Search for the cell housing the specified text and yield its (x, y) center coordinate. 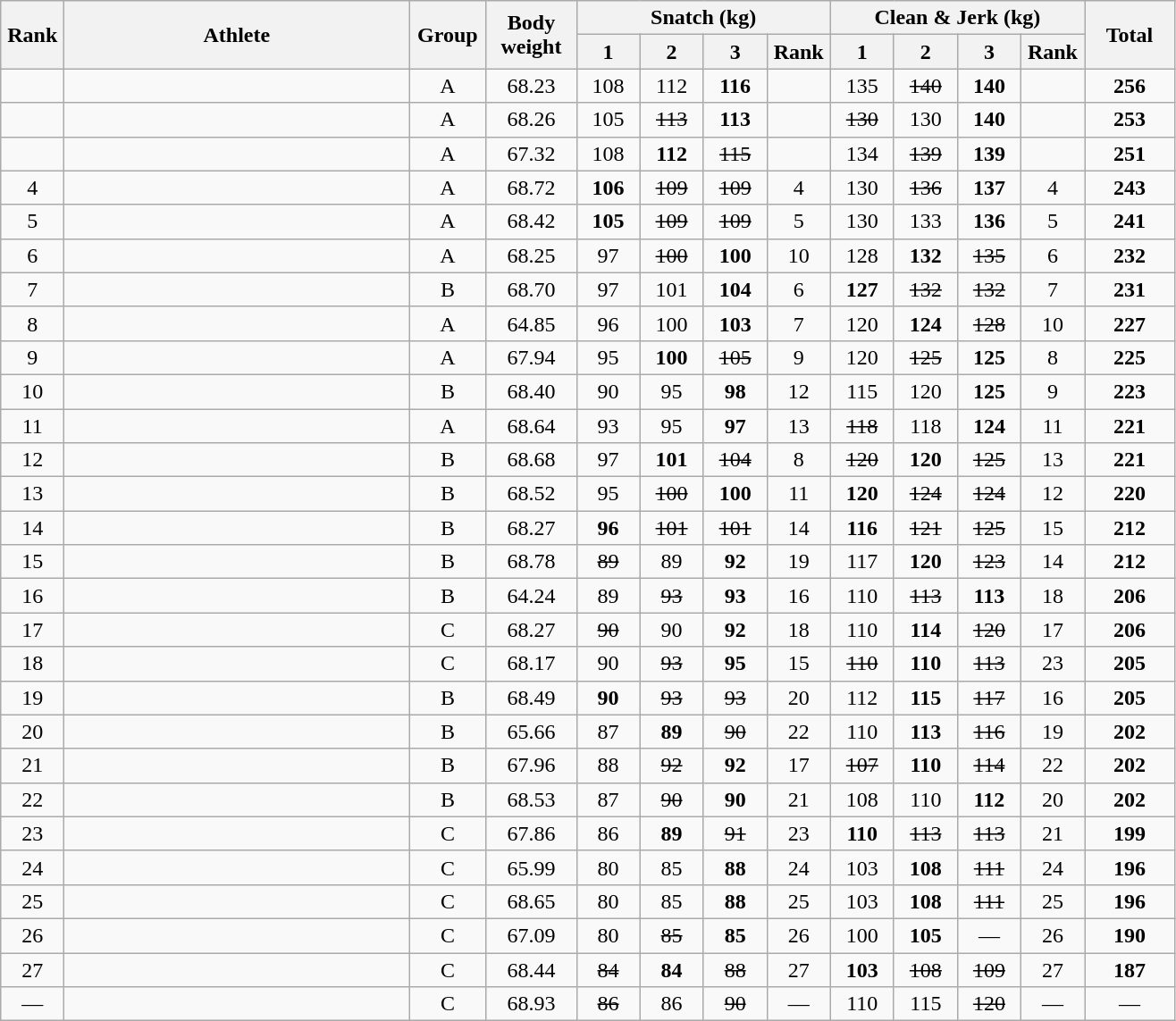
68.72 (531, 188)
107 (861, 766)
137 (988, 188)
232 (1130, 255)
67.86 (531, 833)
199 (1130, 833)
68.52 (531, 494)
91 (735, 833)
68.44 (531, 969)
251 (1130, 154)
68.64 (531, 426)
Snatch (kg) (703, 18)
Athlete (237, 35)
256 (1130, 86)
127 (861, 289)
68.26 (531, 120)
68.65 (531, 901)
106 (608, 188)
123 (988, 562)
187 (1130, 969)
68.70 (531, 289)
64.85 (531, 323)
241 (1130, 222)
68.68 (531, 460)
231 (1130, 289)
65.66 (531, 732)
98 (735, 391)
68.78 (531, 562)
134 (861, 154)
Body weight (531, 35)
220 (1130, 494)
190 (1130, 935)
68.40 (531, 391)
68.23 (531, 86)
68.42 (531, 222)
68.17 (531, 664)
67.96 (531, 766)
Group (448, 35)
225 (1130, 357)
67.94 (531, 357)
68.49 (531, 698)
253 (1130, 120)
68.25 (531, 255)
67.09 (531, 935)
Total (1130, 35)
133 (926, 222)
67.32 (531, 154)
Clean & Jerk (kg) (957, 18)
243 (1130, 188)
121 (926, 528)
68.93 (531, 1004)
64.24 (531, 596)
227 (1130, 323)
68.53 (531, 799)
223 (1130, 391)
65.99 (531, 867)
